Output the [X, Y] coordinate of the center of the cell containing the given text.  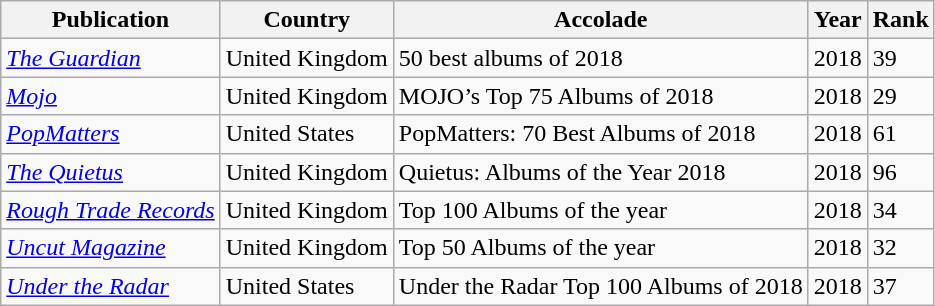
50 best albums of 2018 [600, 58]
PopMatters [110, 134]
Under the Radar Top 100 Albums of 2018 [600, 286]
32 [900, 248]
Mojo [110, 96]
29 [900, 96]
Year [838, 20]
Under the Radar [110, 286]
37 [900, 286]
39 [900, 58]
Accolade [600, 20]
The Guardian [110, 58]
Rank [900, 20]
Uncut Magazine [110, 248]
The Quietus [110, 172]
61 [900, 134]
Publication [110, 20]
Country [306, 20]
MOJO’s Top 75 Albums of 2018 [600, 96]
Quietus: Albums of the Year 2018 [600, 172]
Rough Trade Records [110, 210]
34 [900, 210]
PopMatters: 70 Best Albums of 2018 [600, 134]
Top 50 Albums of the year [600, 248]
96 [900, 172]
Top 100 Albums of the year [600, 210]
